Scan for the cell matching the given text and deliver its (X, Y) coordinate at center. 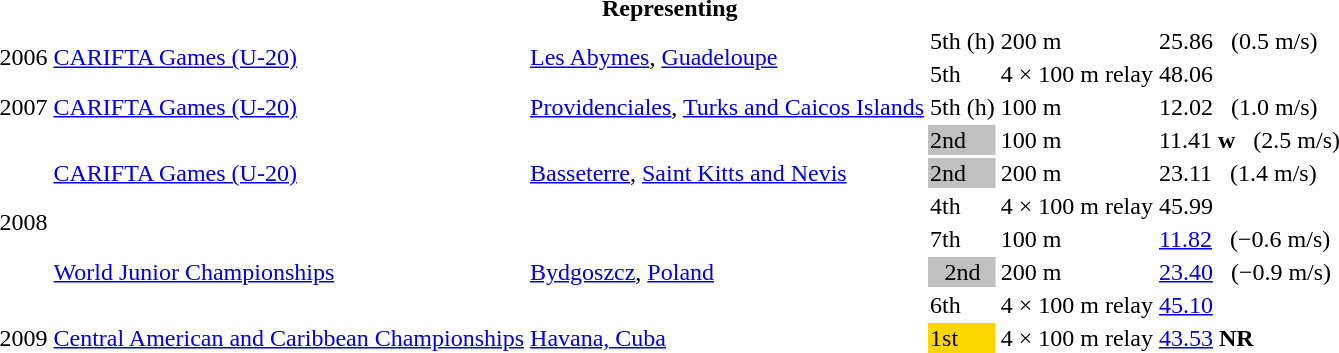
World Junior Championships (289, 272)
5th (963, 74)
Bydgoszcz, Poland (728, 272)
4th (963, 206)
Basseterre, Saint Kitts and Nevis (728, 173)
1st (963, 338)
Providenciales, Turks and Caicos Islands (728, 107)
6th (963, 305)
Havana, Cuba (728, 338)
7th (963, 239)
Les Abymes, Guadeloupe (728, 58)
Central American and Caribbean Championships (289, 338)
